Locate the cell with the specified text and output its (X, Y) center coordinate. 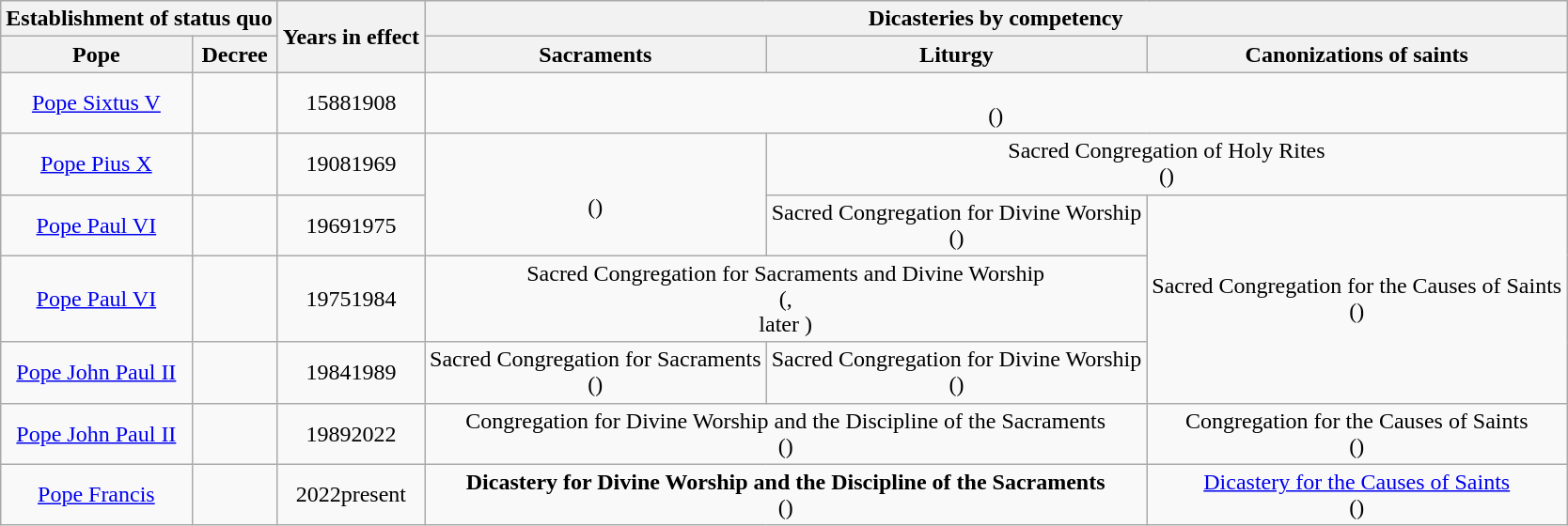
Pope Francis (96, 494)
19691975 (351, 225)
15881908 (351, 103)
Pope (96, 54)
Canonizations of saints (1357, 54)
Years in effect (351, 37)
Congregation for the Causes of Saints() (1357, 434)
19081969 (351, 163)
Dicastery for Divine Worship and the Discipline of the Sacraments() (786, 494)
Pope Sixtus V (96, 103)
Liturgy (957, 54)
Pope Pius X (96, 163)
Dicastery for the Causes of Saints() (1357, 494)
Congregation for Divine Worship and the Discipline of the Sacraments() (786, 434)
Dicasteries by competency (996, 19)
Sacred Congregation of Holy Rites() (1167, 163)
Sacred Congregation for Sacraments and Divine Worship(,later ) (786, 299)
19751984 (351, 299)
Establishment of status quo (139, 19)
19892022 (351, 434)
Sacred Congregation for Sacraments() (596, 372)
Sacred Congregation for the Causes of Saints() (1357, 299)
2022present (351, 494)
Decree (235, 54)
Sacraments (596, 54)
19841989 (351, 372)
